Detect which cell encompasses the target text, then output its (x, y) center coordinate. 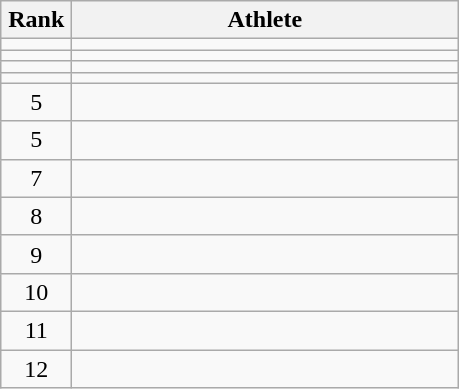
Rank (36, 20)
8 (36, 216)
11 (36, 330)
Athlete (265, 20)
10 (36, 292)
12 (36, 369)
9 (36, 254)
7 (36, 178)
